Return the [X, Y] coordinate for the center point of the cell that contains the specified text.  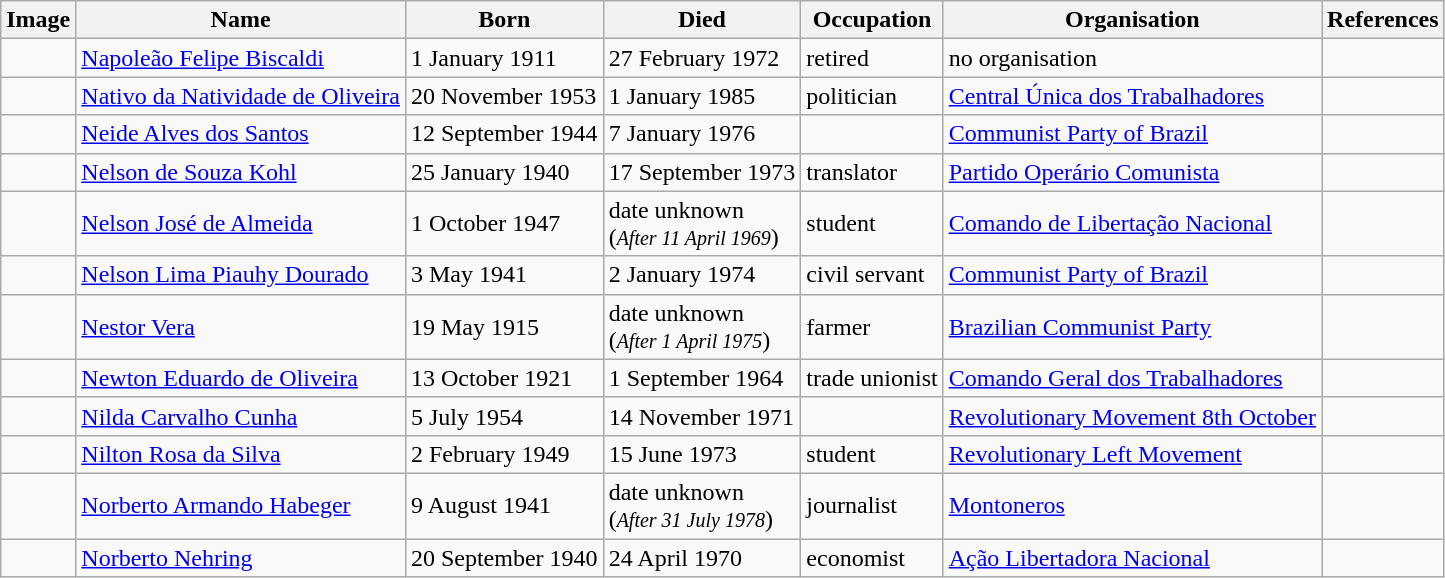
Norberto Armando Habeger [241, 506]
Ação Libertadora Nacional [1132, 557]
20 November 1953 [504, 96]
Partido Operário Comunista [1132, 172]
politician [872, 96]
Newton Eduardo de Oliveira [241, 378]
no organisation [1132, 58]
1 October 1947 [504, 224]
Organisation [1132, 20]
trade unionist [872, 378]
date unknown(After 11 April 1969) [702, 224]
date unknown(After 1 April 1975) [702, 326]
Brazilian Communist Party [1132, 326]
Nilda Carvalho Cunha [241, 416]
Nativo da Natividade de Oliveira [241, 96]
15 June 1973 [702, 454]
19 May 1915 [504, 326]
2 January 1974 [702, 275]
Central Única dos Trabalhadores [1132, 96]
Comando Geral dos Trabalhadores [1132, 378]
25 January 1940 [504, 172]
retired [872, 58]
civil servant [872, 275]
20 September 1940 [504, 557]
Montoneros [1132, 506]
journalist [872, 506]
Revolutionary Movement 8th October [1132, 416]
27 February 1972 [702, 58]
Born [504, 20]
Norberto Nehring [241, 557]
1 January 1985 [702, 96]
Died [702, 20]
Nelson Lima Piauhy Dourado [241, 275]
1 January 1911 [504, 58]
3 May 1941 [504, 275]
Image [38, 20]
2 February 1949 [504, 454]
9 August 1941 [504, 506]
1 September 1964 [702, 378]
translator [872, 172]
Nilton Rosa da Silva [241, 454]
Name [241, 20]
farmer [872, 326]
5 July 1954 [504, 416]
12 September 1944 [504, 134]
Nelson de Souza Kohl [241, 172]
Neide Alves dos Santos [241, 134]
14 November 1971 [702, 416]
Nestor Vera [241, 326]
Occupation [872, 20]
13 October 1921 [504, 378]
Nelson José de Almeida [241, 224]
economist [872, 557]
24 April 1970 [702, 557]
Napoleão Felipe Biscaldi [241, 58]
date unknown(After 31 July 1978) [702, 506]
17 September 1973 [702, 172]
References [1384, 20]
7 January 1976 [702, 134]
Revolutionary Left Movement [1132, 454]
Comando de Libertação Nacional [1132, 224]
